Output the (X, Y) coordinate of the center of the cell containing the given text.  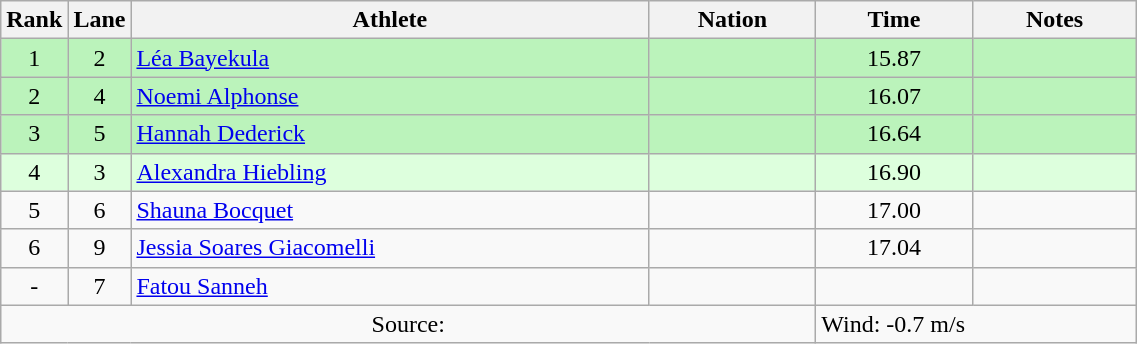
Wind: -0.7 m/s (976, 324)
15.87 (894, 58)
Alexandra Hiebling (390, 172)
Lane (100, 20)
16.07 (894, 96)
Hannah Dederick (390, 134)
Rank (34, 20)
Athlete (390, 20)
Shauna Bocquet (390, 210)
16.64 (894, 134)
Time (894, 20)
Nation (732, 20)
Fatou Sanneh (390, 286)
17.00 (894, 210)
Source: (408, 324)
Léa Bayekula (390, 58)
Noemi Alphonse (390, 96)
Jessia Soares Giacomelli (390, 248)
16.90 (894, 172)
7 (100, 286)
17.04 (894, 248)
9 (100, 248)
Notes (1054, 20)
- (34, 286)
1 (34, 58)
